Capture the cell that displays the provided text and extract its [x, y] central coordinate. 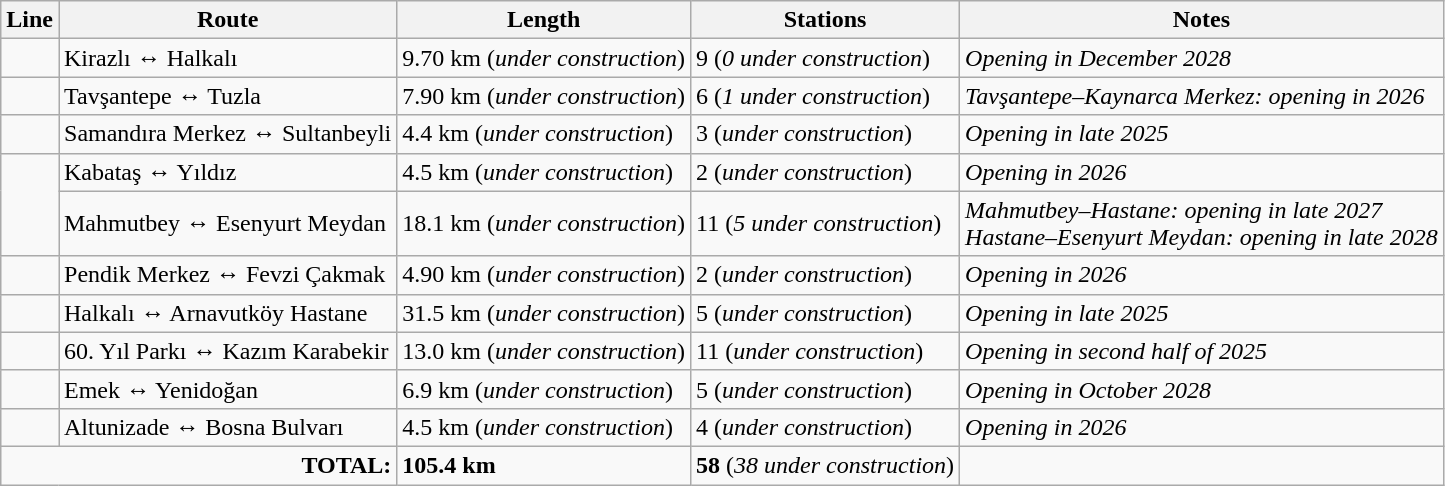
Notes [1202, 20]
Line [30, 20]
3 (under construction) [826, 134]
60. Yıl Parkı ↔ Kazım Karabekir [227, 351]
11 (5 under construction) [826, 224]
31.5 km (under construction) [544, 313]
6.9 km (under construction) [544, 389]
7.90 km (under construction) [544, 96]
105.4 km [544, 465]
Tavşantepe ↔ Tuzla [227, 96]
Opening in October 2028 [1202, 389]
13.0 km (under construction) [544, 351]
Altunizade ↔ Bosna Bulvarı [227, 427]
Mahmutbey ↔ Esenyurt Meydan [227, 224]
Kabataş ↔ Yıldız [227, 172]
4.4 km (under construction) [544, 134]
Emek ↔ Yenidoğan [227, 389]
9 (0 under construction) [826, 58]
Halkalı ↔ Arnavutköy Hastane [227, 313]
9.70 km (under construction) [544, 58]
Kirazlı ↔ Halkalı [227, 58]
TOTAL: [199, 465]
4 (under construction) [826, 427]
18.1 km (under construction) [544, 224]
6 (1 under construction) [826, 96]
4.90 km (under construction) [544, 275]
Length [544, 20]
Opening in second half of 2025 [1202, 351]
Tavşantepe–Kaynarca Merkez: opening in 2026 [1202, 96]
11 (under construction) [826, 351]
Mahmutbey–Hastane: opening in late 2027Hastane–Esenyurt Meydan: opening in late 2028 [1202, 224]
Route [227, 20]
58 (38 under construction) [826, 465]
Samandıra Merkez ↔ Sultanbeyli [227, 134]
Opening in December 2028 [1202, 58]
Pendik Merkez ↔ Fevzi Çakmak [227, 275]
Stations [826, 20]
